Provide the [x, y] coordinate of the cell's center where the given text is located.  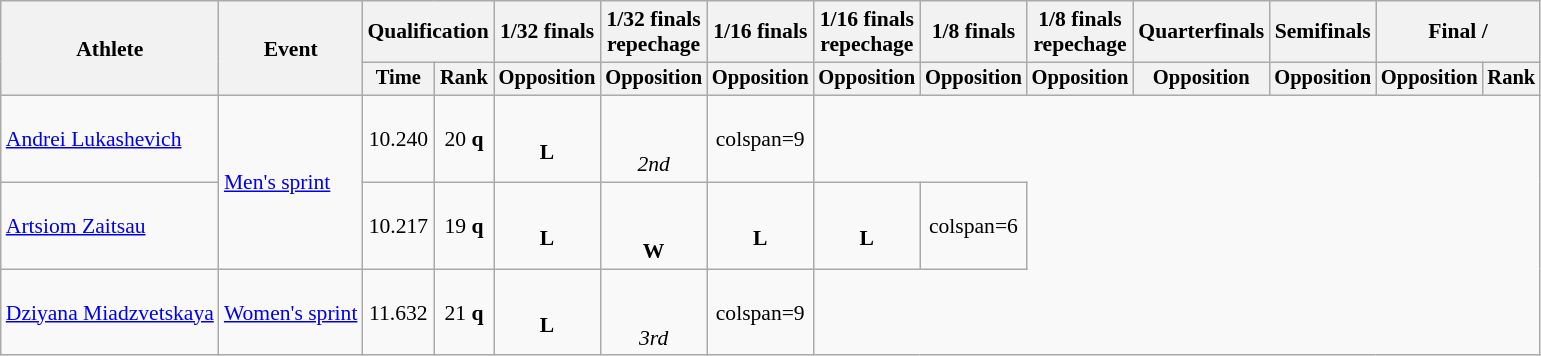
2nd [654, 140]
Time [398, 79]
W [654, 226]
1/8 finalsrepechage [1080, 32]
Semifinals [1322, 32]
1/8 finals [974, 32]
Men's sprint [291, 182]
Women's sprint [291, 312]
1/16 finals [760, 32]
Quarterfinals [1201, 32]
Event [291, 48]
3rd [654, 312]
Andrei Lukashevich [110, 140]
Qualification [428, 32]
Final / [1458, 32]
Dziyana Miadzvetskaya [110, 312]
11.632 [398, 312]
1/16 finalsrepechage [868, 32]
10.217 [398, 226]
21 q [464, 312]
20 q [464, 140]
1/32 finals [548, 32]
Artsiom Zaitsau [110, 226]
19 q [464, 226]
colspan=6 [974, 226]
1/32 finalsrepechage [654, 32]
Athlete [110, 48]
10.240 [398, 140]
